Determine the (x, y) coordinate at the center of the cell enclosing the given text.  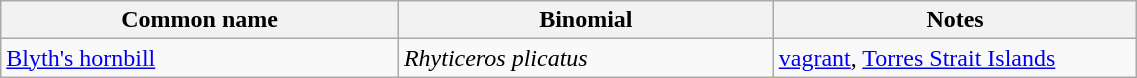
Rhyticeros plicatus (586, 58)
Binomial (586, 20)
Common name (200, 20)
vagrant, Torres Strait Islands (955, 58)
Blyth's hornbill (200, 58)
Notes (955, 20)
